Extract the (x, y) coordinate from the center of the cell holding the provided text.  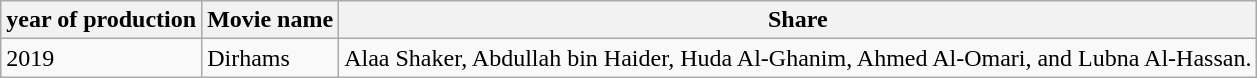
Dirhams (270, 58)
2019 (102, 58)
Share (798, 20)
year of production (102, 20)
Alaa Shaker, Abdullah bin Haider, Huda Al-Ghanim, Ahmed Al-Omari, and Lubna Al-Hassan. (798, 58)
Movie name (270, 20)
